Identify which cell holds the provided text, then report its [X, Y] central coordinate. 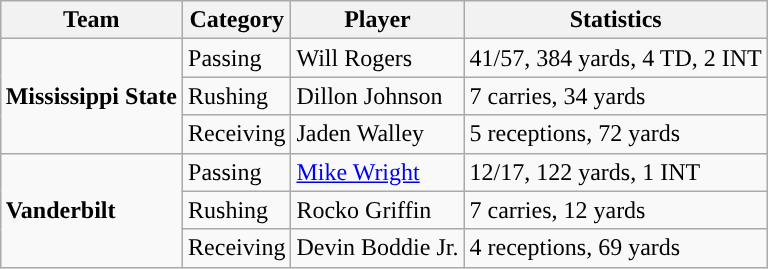
7 carries, 34 yards [616, 96]
7 carries, 12 yards [616, 210]
4 receptions, 69 yards [616, 248]
12/17, 122 yards, 1 INT [616, 172]
Will Rogers [378, 58]
Dillon Johnson [378, 96]
41/57, 384 yards, 4 TD, 2 INT [616, 58]
Statistics [616, 20]
5 receptions, 72 yards [616, 134]
Team [91, 20]
Devin Boddie Jr. [378, 248]
Category [237, 20]
Jaden Walley [378, 134]
Vanderbilt [91, 210]
Player [378, 20]
Mississippi State [91, 96]
Rocko Griffin [378, 210]
Mike Wright [378, 172]
